Locate the cell with the specified text and output its (X, Y) center coordinate. 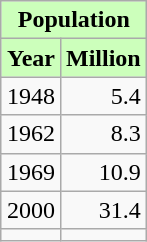
1962 (30, 134)
1969 (30, 172)
2000 (30, 210)
5.4 (104, 96)
Million (104, 58)
1948 (30, 96)
10.9 (104, 172)
Year (30, 58)
Population (74, 20)
31.4 (104, 210)
8.3 (104, 134)
